Determine the [X, Y] coordinate at the center of the cell enclosing the given text.  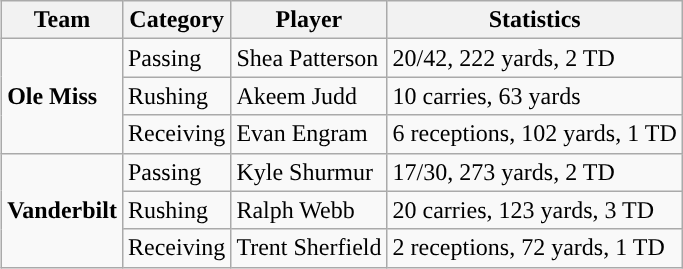
10 carries, 63 yards [534, 96]
Kyle Shurmur [309, 172]
Shea Patterson [309, 58]
17/30, 273 yards, 2 TD [534, 172]
Player [309, 20]
Ole Miss [62, 96]
6 receptions, 102 yards, 1 TD [534, 134]
20/42, 222 yards, 2 TD [534, 58]
2 receptions, 72 yards, 1 TD [534, 248]
20 carries, 123 yards, 3 TD [534, 210]
Trent Sherfield [309, 248]
Statistics [534, 20]
Vanderbilt [62, 210]
Ralph Webb [309, 210]
Evan Engram [309, 134]
Akeem Judd [309, 96]
Team [62, 20]
Category [176, 20]
